From the cell containing the given text, extract its center point as (X, Y) coordinate. 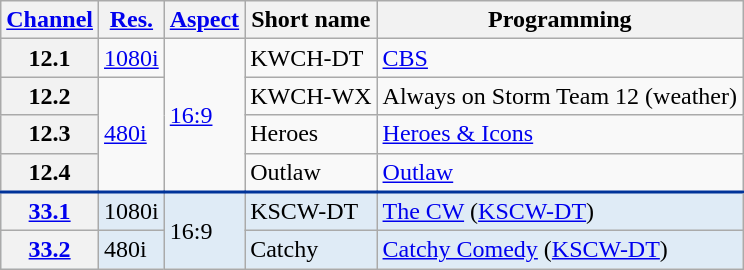
33.2 (50, 250)
Heroes & Icons (560, 134)
Res. (132, 20)
CBS (560, 58)
Aspect (204, 20)
Channel (50, 20)
KSCW-DT (311, 212)
12.3 (50, 134)
The CW (KSCW-DT) (560, 212)
12.1 (50, 58)
KWCH-DT (311, 58)
12.2 (50, 96)
Always on Storm Team 12 (weather) (560, 96)
12.4 (50, 172)
KWCH-WX (311, 96)
33.1 (50, 212)
Catchy Comedy (KSCW-DT) (560, 250)
Heroes (311, 134)
Short name (311, 20)
Programming (560, 20)
Catchy (311, 250)
